Locate the cell with the specified text and output its (X, Y) center coordinate. 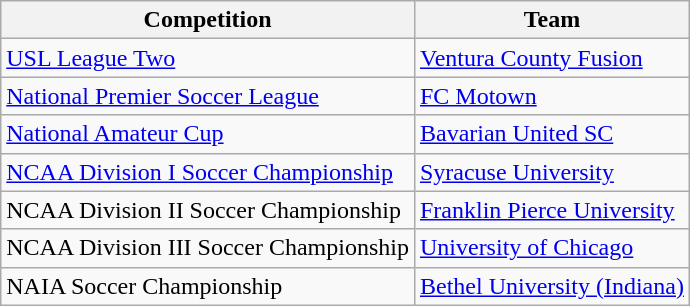
Bethel University (Indiana) (552, 286)
NCAA Division I Soccer Championship (208, 172)
Syracuse University (552, 172)
NCAA Division II Soccer Championship (208, 210)
NCAA Division III Soccer Championship (208, 248)
Ventura County Fusion (552, 58)
Team (552, 20)
Bavarian United SC (552, 134)
National Amateur Cup (208, 134)
Competition (208, 20)
Franklin Pierce University (552, 210)
NAIA Soccer Championship (208, 286)
FC Motown (552, 96)
National Premier Soccer League (208, 96)
University of Chicago (552, 248)
USL League Two (208, 58)
